Search for the cell housing the specified text and yield its [x, y] center coordinate. 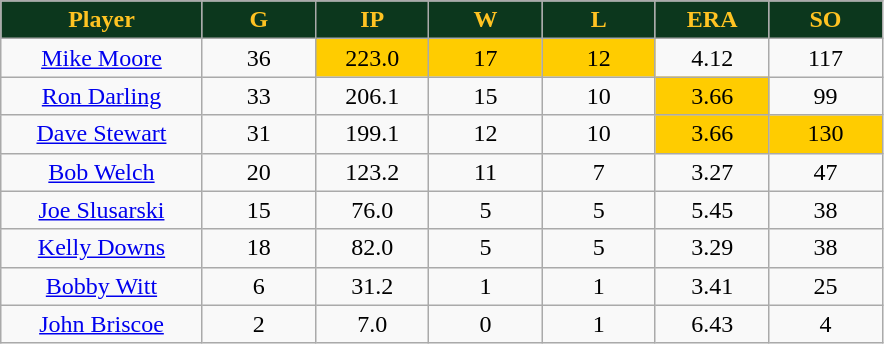
206.1 [372, 96]
20 [258, 172]
25 [826, 286]
Mike Moore [102, 58]
6.43 [712, 324]
123.2 [372, 172]
31 [258, 134]
6 [258, 286]
Bob Welch [102, 172]
IP [372, 20]
G [258, 20]
117 [826, 58]
4 [826, 324]
John Briscoe [102, 324]
Kelly Downs [102, 248]
31.2 [372, 286]
7 [598, 172]
2 [258, 324]
76.0 [372, 210]
Bobby Witt [102, 286]
5.45 [712, 210]
7.0 [372, 324]
0 [486, 324]
11 [486, 172]
82.0 [372, 248]
130 [826, 134]
Dave Stewart [102, 134]
33 [258, 96]
99 [826, 96]
3.41 [712, 286]
SO [826, 20]
Player [102, 20]
3.27 [712, 172]
ERA [712, 20]
18 [258, 248]
L [598, 20]
17 [486, 58]
Ron Darling [102, 96]
3.29 [712, 248]
4.12 [712, 58]
47 [826, 172]
Joe Slusarski [102, 210]
199.1 [372, 134]
36 [258, 58]
W [486, 20]
223.0 [372, 58]
